Extract the (X, Y) coordinate from the center of the cell holding the provided text.  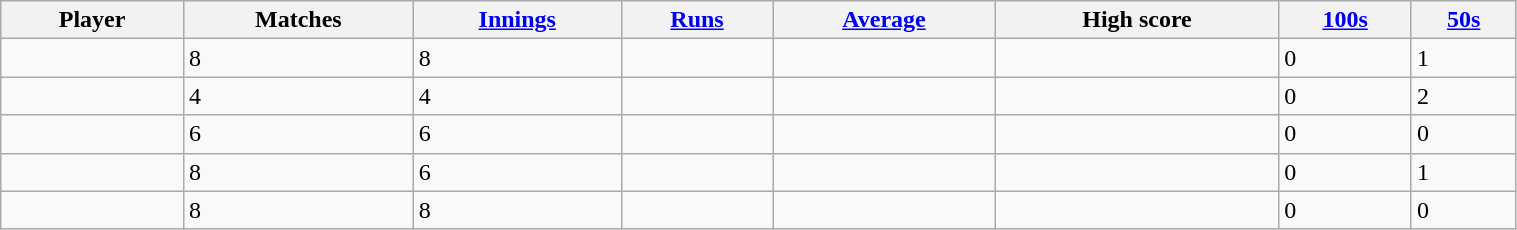
Player (92, 20)
100s (1346, 20)
Average (884, 20)
Runs (697, 20)
Innings (517, 20)
50s (1464, 20)
Matches (298, 20)
2 (1464, 96)
High score (1137, 20)
